For the text-containing cell, return its midpoint in [x, y] coordinate format. 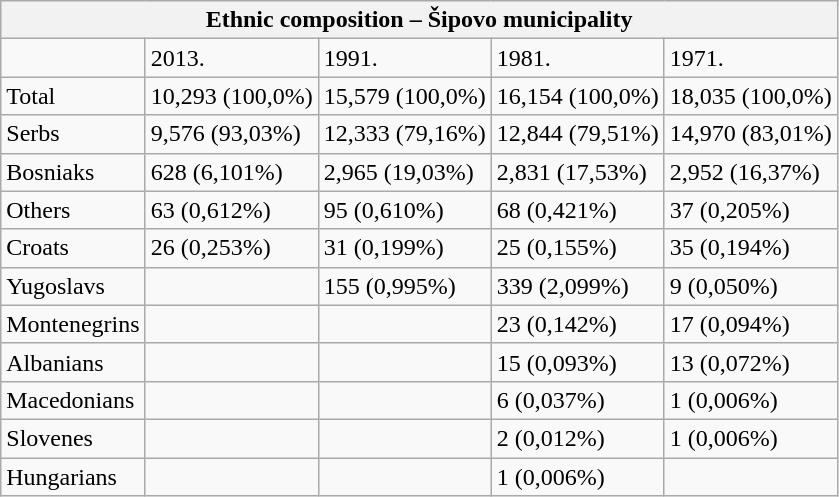
Macedonians [73, 400]
25 (0,155%) [578, 248]
2013. [232, 58]
9,576 (93,03%) [232, 134]
31 (0,199%) [404, 248]
2,952 (16,37%) [750, 172]
Albanians [73, 362]
Serbs [73, 134]
12,333 (79,16%) [404, 134]
1981. [578, 58]
10,293 (100,0%) [232, 96]
1991. [404, 58]
155 (0,995%) [404, 286]
Total [73, 96]
2,965 (19,03%) [404, 172]
17 (0,094%) [750, 324]
15,579 (100,0%) [404, 96]
Hungarians [73, 477]
Others [73, 210]
2,831 (17,53%) [578, 172]
Yugoslavs [73, 286]
1971. [750, 58]
Ethnic composition – Šipovo municipality [420, 20]
Bosniaks [73, 172]
13 (0,072%) [750, 362]
16,154 (100,0%) [578, 96]
12,844 (79,51%) [578, 134]
37 (0,205%) [750, 210]
6 (0,037%) [578, 400]
Slovenes [73, 438]
95 (0,610%) [404, 210]
26 (0,253%) [232, 248]
Montenegrins [73, 324]
63 (0,612%) [232, 210]
15 (0,093%) [578, 362]
35 (0,194%) [750, 248]
18,035 (100,0%) [750, 96]
Croats [73, 248]
2 (0,012%) [578, 438]
339 (2,099%) [578, 286]
23 (0,142%) [578, 324]
9 (0,050%) [750, 286]
14,970 (83,01%) [750, 134]
628 (6,101%) [232, 172]
68 (0,421%) [578, 210]
